Return the (x, y) coordinate for the center point of the cell that contains the specified text.  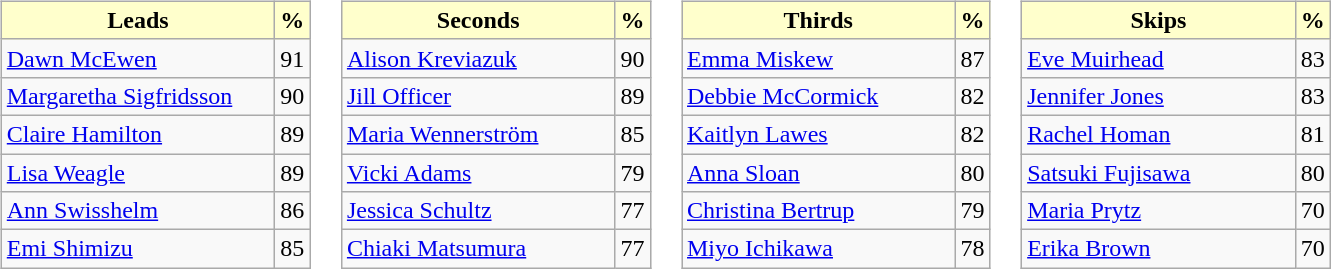
Satsuki Fujisawa (1159, 173)
Margaretha Sigfridsson (138, 96)
Miyo Ichikawa (819, 249)
Thirds (819, 20)
Erika Brown (1159, 249)
Vicki Adams (478, 173)
Eve Muirhead (1159, 58)
Dawn McEwen (138, 58)
Debbie McCormick (819, 96)
Ann Swisshelm (138, 211)
Alison Kreviazuk (478, 58)
87 (972, 58)
Anna Sloan (819, 173)
81 (1312, 134)
Emma Miskew (819, 58)
78 (972, 249)
Jessica Schultz (478, 211)
Emi Shimizu (138, 249)
Maria Prytz (1159, 211)
91 (292, 58)
Claire Hamilton (138, 134)
Jill Officer (478, 96)
Rachel Homan (1159, 134)
Maria Wennerström (478, 134)
Leads (138, 20)
Lisa Weagle (138, 173)
Seconds (478, 20)
Jennifer Jones (1159, 96)
Skips (1159, 20)
Chiaki Matsumura (478, 249)
86 (292, 211)
Christina Bertrup (819, 211)
Kaitlyn Lawes (819, 134)
